Provide the (X, Y) coordinate of the cell's center where the given text is located.  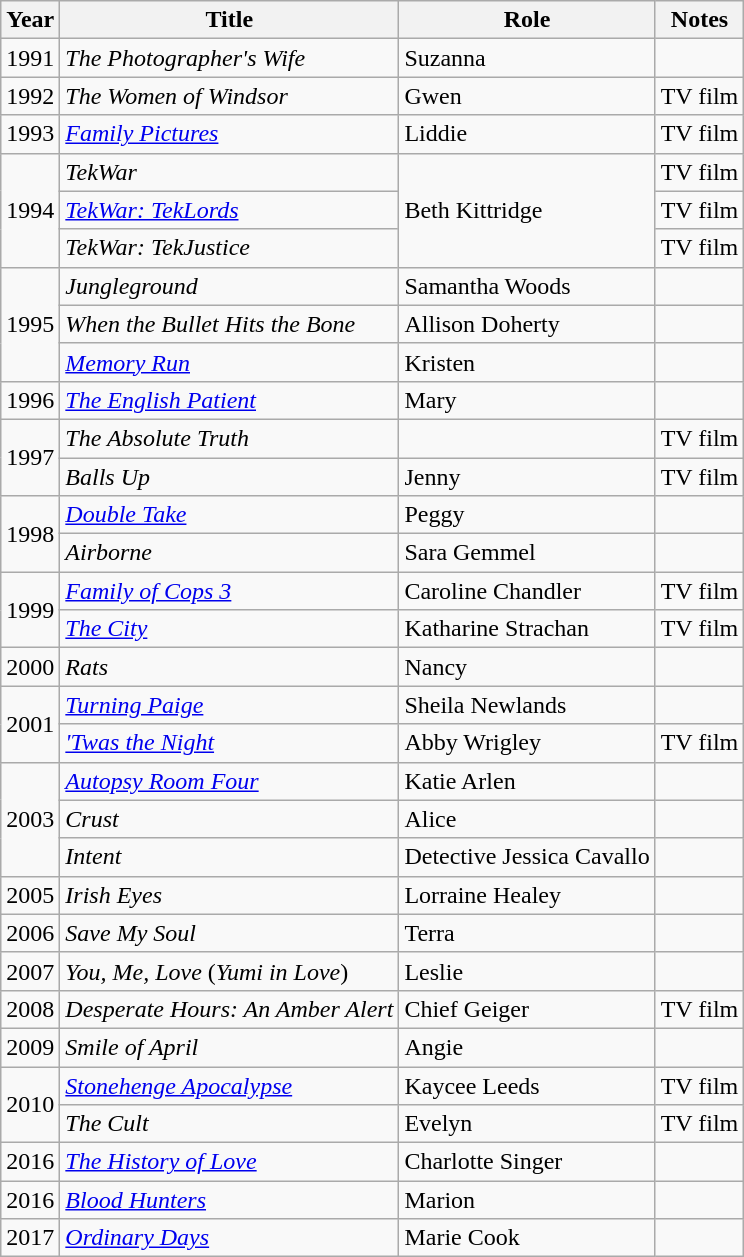
2003 (30, 819)
TekWar: TekJustice (230, 248)
Family of Cops 3 (230, 591)
Double Take (230, 515)
Leslie (527, 971)
Lorraine Healey (527, 895)
Mary (527, 400)
'Twas the Night (230, 743)
Kaycee Leeds (527, 1085)
Title (230, 20)
Suzanna (527, 58)
Save My Soul (230, 933)
Notes (700, 20)
Terra (527, 933)
Blood Hunters (230, 1200)
Peggy (527, 515)
1999 (30, 610)
Detective Jessica Cavallo (527, 857)
1992 (30, 96)
Allison Doherty (527, 324)
Smile of April (230, 1047)
Role (527, 20)
Airborne (230, 553)
2001 (30, 724)
Intent (230, 857)
Katie Arlen (527, 781)
Marion (527, 1200)
Irish Eyes (230, 895)
Ordinary Days (230, 1238)
Sara Gemmel (527, 553)
Sheila Newlands (527, 705)
Family Pictures (230, 134)
1996 (30, 400)
Caroline Chandler (527, 591)
Kristen (527, 362)
TekWar: TekLords (230, 210)
1994 (30, 210)
When the Bullet Hits the Bone (230, 324)
Stonehenge Apocalypse (230, 1085)
Abby Wrigley (527, 743)
Memory Run (230, 362)
2005 (30, 895)
Marie Cook (527, 1238)
2006 (30, 933)
2007 (30, 971)
You, Me, Love (Yumi in Love) (230, 971)
2010 (30, 1104)
Turning Paige (230, 705)
The Absolute Truth (230, 438)
Chief Geiger (527, 1009)
1995 (30, 324)
The City (230, 629)
2000 (30, 667)
1993 (30, 134)
The Photographer's Wife (230, 58)
2009 (30, 1047)
1998 (30, 534)
The Cult (230, 1124)
Jenny (527, 477)
Liddie (527, 134)
Charlotte Singer (527, 1162)
Nancy (527, 667)
Jungleground (230, 286)
Rats (230, 667)
The English Patient (230, 400)
Crust (230, 819)
Desperate Hours: An Amber Alert (230, 1009)
1997 (30, 457)
TekWar (230, 172)
Angie (527, 1047)
Gwen (527, 96)
2017 (30, 1238)
2008 (30, 1009)
The Women of Windsor (230, 96)
Samantha Woods (527, 286)
Autopsy Room Four (230, 781)
1991 (30, 58)
The History of Love (230, 1162)
Year (30, 20)
Balls Up (230, 477)
Beth Kittridge (527, 210)
Alice (527, 819)
Katharine Strachan (527, 629)
Evelyn (527, 1124)
